Return the [x, y] coordinate for the center point of the cell that contains the specified text.  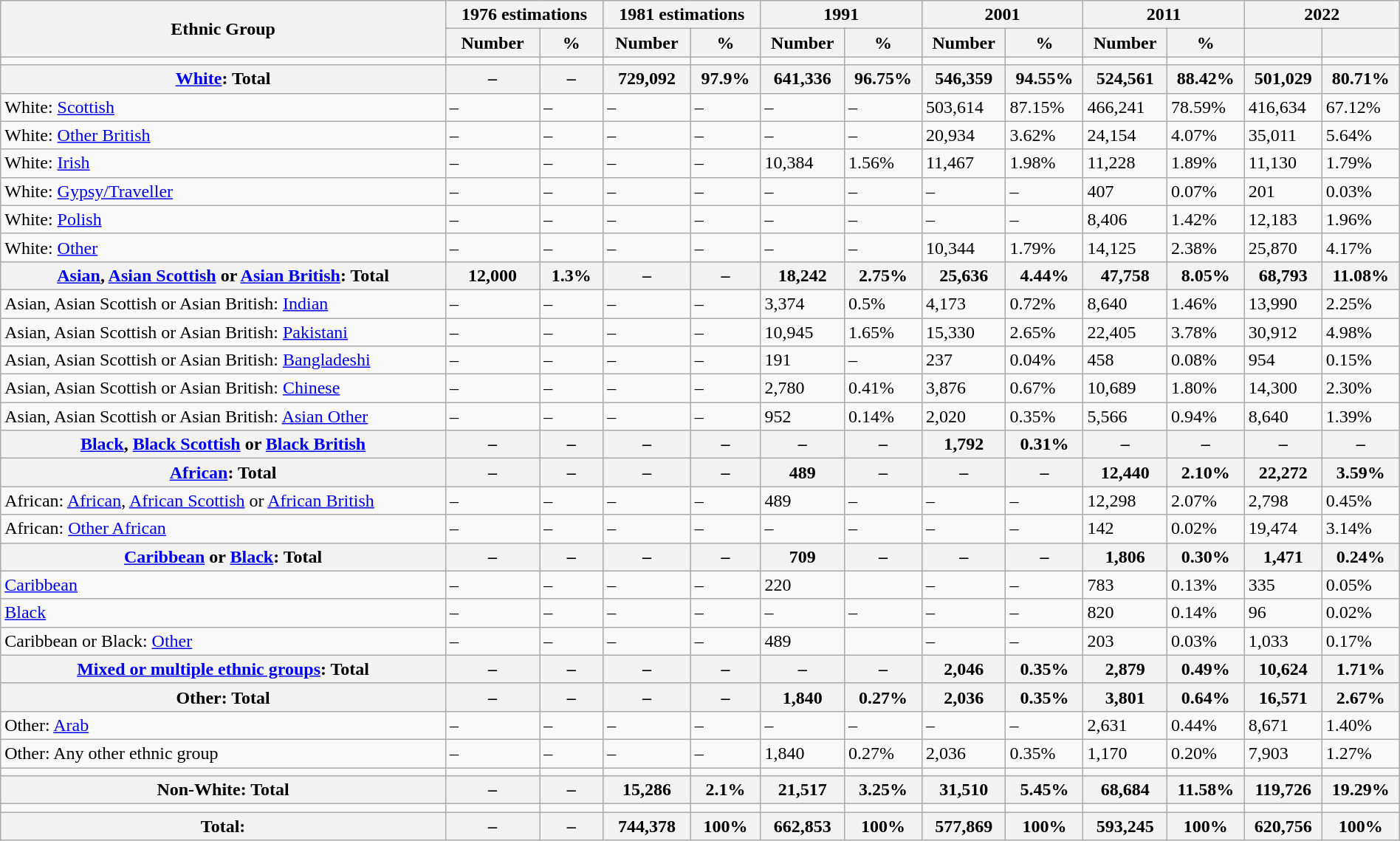
Other: Arab [223, 725]
Mixed or multiple ethnic groups: Total [223, 669]
4.98% [1360, 332]
30,912 [1283, 332]
1.80% [1205, 388]
119,726 [1283, 790]
22,405 [1125, 332]
Other: Total [223, 697]
10,344 [964, 247]
67.12% [1360, 107]
335 [1283, 585]
White: Other [223, 247]
8,671 [1283, 725]
729,092 [647, 79]
24,154 [1125, 135]
4.44% [1044, 275]
2.10% [1205, 473]
142 [1125, 529]
201 [1283, 191]
8,406 [1125, 219]
1,170 [1125, 753]
2022 [1322, 15]
White: Total [223, 79]
5.45% [1044, 790]
546,359 [964, 79]
12,440 [1125, 473]
501,029 [1283, 79]
783 [1125, 585]
Asian, Asian Scottish or Asian British: Asian Other [223, 416]
3.62% [1044, 135]
2,780 [803, 388]
12,000 [492, 275]
68,793 [1283, 275]
11,130 [1283, 163]
96 [1283, 613]
96.75% [883, 79]
10,384 [803, 163]
641,336 [803, 79]
25,870 [1283, 247]
952 [803, 416]
16,571 [1283, 697]
Ethnic Group [223, 29]
White: Irish [223, 163]
4,173 [964, 303]
0.72% [1044, 303]
1991 [841, 15]
12,298 [1125, 501]
14,300 [1283, 388]
2,046 [964, 669]
5,566 [1125, 416]
18,242 [803, 275]
88.42% [1205, 79]
524,561 [1125, 79]
Asian, Asian Scottish or Asian British: Bangladeshi [223, 360]
1.42% [1205, 219]
94.55% [1044, 79]
68,684 [1125, 790]
0.67% [1044, 388]
African: African, African Scottish or African British [223, 501]
0.04% [1044, 360]
1,792 [964, 444]
11.58% [1205, 790]
1.71% [1360, 669]
Asian, Asian Scottish or Asian British: Indian [223, 303]
21,517 [803, 790]
13,990 [1283, 303]
4.17% [1360, 247]
11.08% [1360, 275]
8.05% [1205, 275]
1.98% [1044, 163]
0.49% [1205, 669]
709 [803, 557]
Asian, Asian Scottish or Asian British: Pakistani [223, 332]
15,330 [964, 332]
Asian, Asian Scottish or Asian British: Chinese [223, 388]
0.5% [883, 303]
Other: Any other ethnic group [223, 753]
3.78% [1205, 332]
15,286 [647, 790]
35,011 [1283, 135]
Non-White: Total [223, 790]
0.15% [1360, 360]
0.30% [1205, 557]
3,876 [964, 388]
0.13% [1205, 585]
0.45% [1360, 501]
80.71% [1360, 79]
2.75% [883, 275]
3.59% [1360, 473]
1.89% [1205, 163]
220 [803, 585]
0.24% [1360, 557]
87.15% [1044, 107]
744,378 [647, 826]
19,474 [1283, 529]
Total: [223, 826]
2.65% [1044, 332]
1981 estimations [682, 15]
0.44% [1205, 725]
1.46% [1205, 303]
2.07% [1205, 501]
2001 [1002, 15]
820 [1125, 613]
3,801 [1125, 697]
662,853 [803, 826]
1,806 [1125, 557]
7,903 [1283, 753]
2.25% [1360, 303]
1,471 [1283, 557]
97.9% [725, 79]
African: Other African [223, 529]
3,374 [803, 303]
White: Scottish [223, 107]
2011 [1164, 15]
White: Polish [223, 219]
0.41% [883, 388]
White: Gypsy/Traveller [223, 191]
1,033 [1283, 641]
954 [1283, 360]
78.59% [1205, 107]
0.08% [1205, 360]
0.05% [1360, 585]
458 [1125, 360]
3.25% [883, 790]
1.56% [883, 163]
White: Other British [223, 135]
0.20% [1205, 753]
191 [803, 360]
Caribbean or Black: Total [223, 557]
1.96% [1360, 219]
10,945 [803, 332]
503,614 [964, 107]
2,631 [1125, 725]
203 [1125, 641]
593,245 [1125, 826]
0.64% [1205, 697]
1.65% [883, 332]
31,510 [964, 790]
22,272 [1283, 473]
5.64% [1360, 135]
Black [223, 613]
2.30% [1360, 388]
2.38% [1205, 247]
Black, Black Scottish or Black British [223, 444]
12,183 [1283, 219]
2.67% [1360, 697]
Asian, Asian Scottish or Asian British: Total [223, 275]
3.14% [1360, 529]
20,934 [964, 135]
1976 estimations [524, 15]
14,125 [1125, 247]
1.27% [1360, 753]
577,869 [964, 826]
2,879 [1125, 669]
11,467 [964, 163]
0.94% [1205, 416]
237 [964, 360]
4.07% [1205, 135]
47,758 [1125, 275]
10,689 [1125, 388]
407 [1125, 191]
0.07% [1205, 191]
1.39% [1360, 416]
2,798 [1283, 501]
0.17% [1360, 641]
Caribbean [223, 585]
2,020 [964, 416]
1.3% [572, 275]
2.1% [725, 790]
0.31% [1044, 444]
1.40% [1360, 725]
11,228 [1125, 163]
African: Total [223, 473]
Caribbean or Black: Other [223, 641]
620,756 [1283, 826]
10,624 [1283, 669]
25,636 [964, 275]
416,634 [1283, 107]
466,241 [1125, 107]
19.29% [1360, 790]
